Pinpoint the cell where the given text exists, returning its (X, Y) midpoint coordinate. 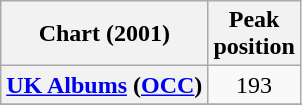
Peakposition (254, 34)
UK Albums (OCC) (104, 85)
193 (254, 85)
Chart (2001) (104, 34)
